Detect which cell encompasses the target text, then output its (x, y) center coordinate. 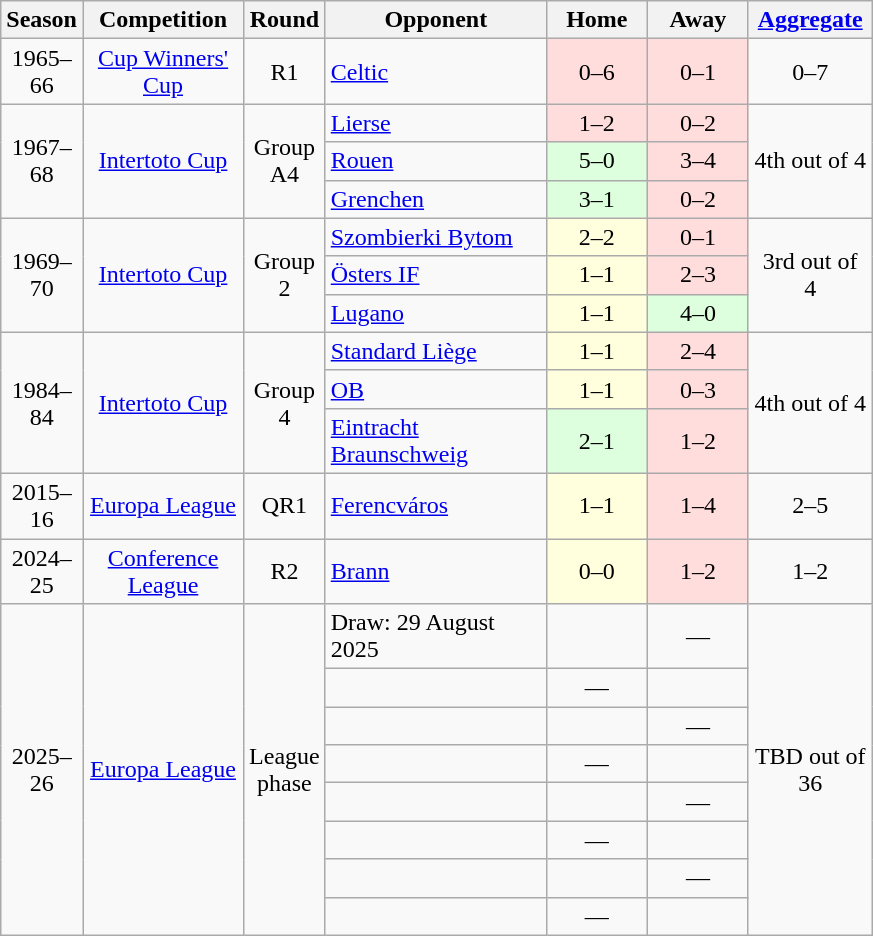
3–1 (596, 199)
5–0 (596, 161)
1967–68 (42, 161)
Competition (162, 20)
Conference League (162, 570)
Round (285, 20)
Group 4 (285, 402)
2–4 (698, 351)
R2 (285, 570)
TBD out of 36 (810, 770)
Group A4 (285, 161)
2024–25 (42, 570)
Brann (436, 570)
Group 2 (285, 275)
Draw: 29 August 2025 (436, 636)
Season (42, 20)
0–3 (698, 389)
1–4 (698, 506)
2015–16 (42, 506)
R1 (285, 72)
OB (436, 389)
Eintracht Braunschweig (436, 440)
0–0 (596, 570)
Rouen (436, 161)
3–4 (698, 161)
2025–26 (42, 770)
0–7 (810, 72)
Grenchen (436, 199)
Home (596, 20)
4–0 (698, 313)
2–1 (596, 440)
Lugano (436, 313)
0–6 (596, 72)
QR1 (285, 506)
2–5 (810, 506)
Aggregate (810, 20)
Östers IF (436, 275)
2–2 (596, 237)
League phase (285, 770)
Celtic (436, 72)
3rd out of 4 (810, 275)
1984–84 (42, 402)
Ferencváros (436, 506)
Lierse (436, 123)
Away (698, 20)
Cup Winners' Cup (162, 72)
Opponent (436, 20)
1969–70 (42, 275)
Standard Liège (436, 351)
1965–66 (42, 72)
2–3 (698, 275)
Szombierki Bytom (436, 237)
